Identify which cell holds the provided text, then report its (X, Y) central coordinate. 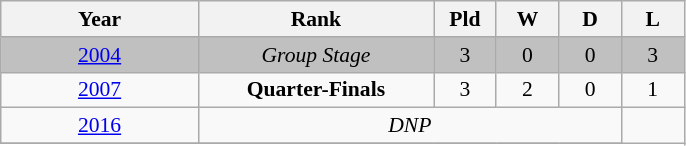
DNP (410, 126)
Pld (466, 19)
1 (652, 90)
2016 (100, 126)
Group Stage (316, 55)
2004 (100, 55)
L (652, 19)
Rank (316, 19)
D (590, 19)
Year (100, 19)
2007 (100, 90)
2 (528, 90)
W (528, 19)
Quarter-Finals (316, 90)
